For the text-containing cell, return its midpoint in [X, Y] coordinate format. 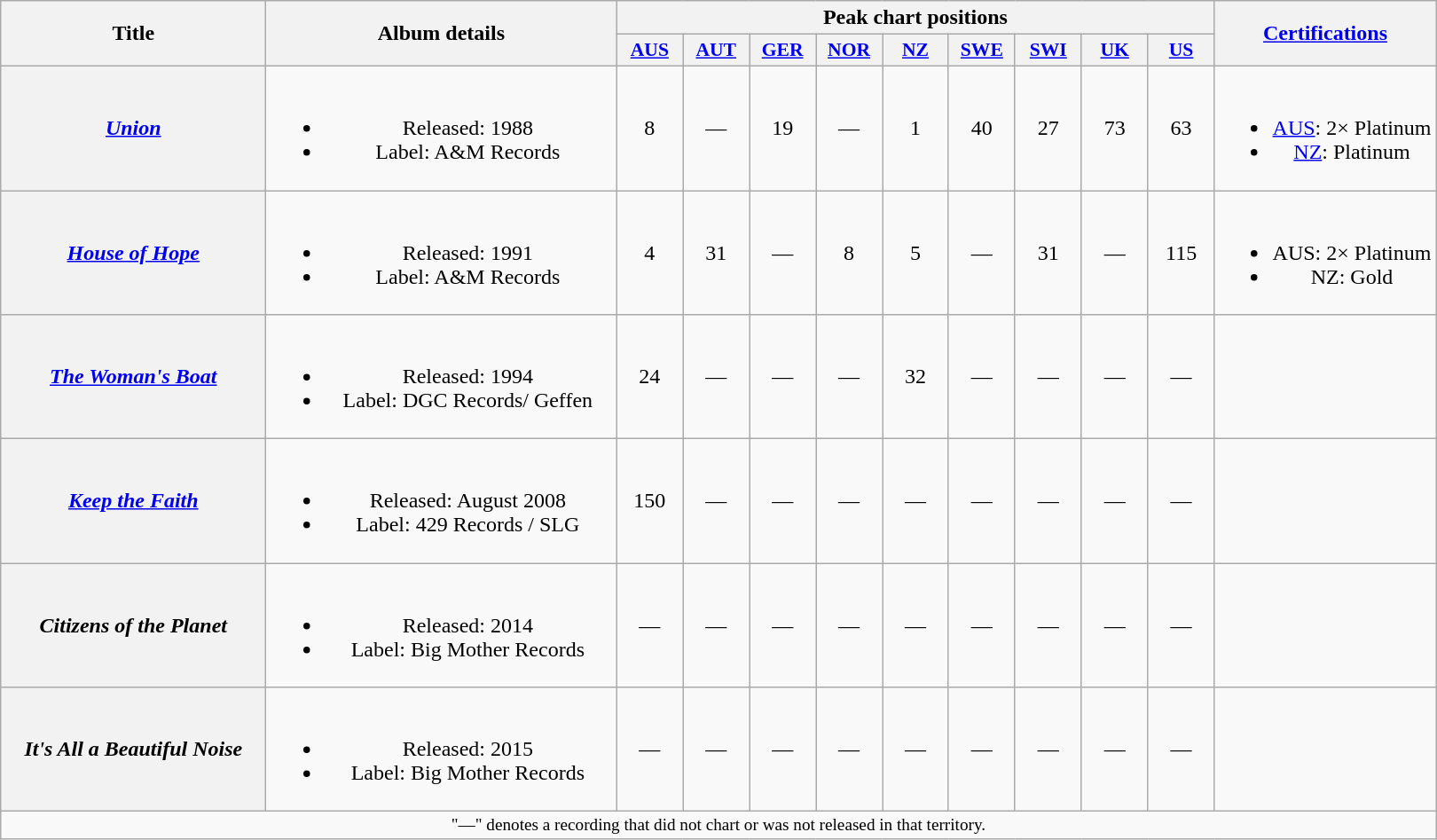
"—" denotes a recording that did not chart or was not released in that territory. [718, 826]
AUS: 2× PlatinumNZ: Platinum [1325, 128]
19 [782, 128]
Released: 1991Label: A&M Records [442, 252]
NOR [850, 51]
AUT [717, 51]
1 [915, 128]
5 [915, 252]
4 [649, 252]
US [1182, 51]
Certifications [1325, 34]
73 [1114, 128]
Title [133, 34]
Peak chart positions [915, 18]
AUS: 2× PlatinumNZ: Gold [1325, 252]
AUS [649, 51]
NZ [915, 51]
Album details [442, 34]
It's All a Beautiful Noise [133, 750]
27 [1048, 128]
Released: 1988Label: A&M Records [442, 128]
House of Hope [133, 252]
Citizens of the Planet [133, 625]
Released: 1994Label: DGC Records/ Geffen [442, 377]
24 [649, 377]
150 [649, 501]
Released: 2014Label: Big Mother Records [442, 625]
63 [1182, 128]
UK [1114, 51]
GER [782, 51]
40 [981, 128]
32 [915, 377]
Released: 2015Label: Big Mother Records [442, 750]
SWE [981, 51]
Released: August 2008Label: 429 Records / SLG [442, 501]
The Woman's Boat [133, 377]
Keep the Faith [133, 501]
115 [1182, 252]
Union [133, 128]
SWI [1048, 51]
